For the text-containing cell, return its midpoint in [X, Y] coordinate format. 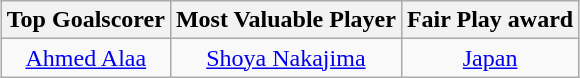
Fair Play award [490, 20]
Shoya Nakajima [286, 58]
Top Goalscorer [86, 20]
Most Valuable Player [286, 20]
Ahmed Alaa [86, 58]
Japan [490, 58]
